Provide the [x, y] coordinate of the cell's center where the given text is located.  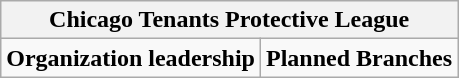
Organization leadership [131, 58]
Chicago Tenants Protective League [230, 20]
Planned Branches [358, 58]
